Provide the [X, Y] coordinate of the cell's center where the given text is located.  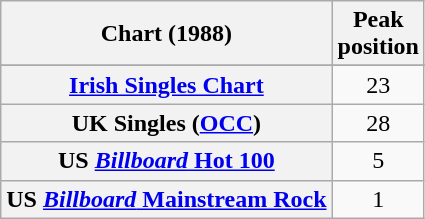
28 [378, 123]
23 [378, 85]
1 [378, 199]
UK Singles (OCC) [166, 123]
Irish Singles Chart [166, 85]
Peakposition [378, 34]
US Billboard Hot 100 [166, 161]
US Billboard Mainstream Rock [166, 199]
Chart (1988) [166, 34]
5 [378, 161]
